Determine the [X, Y] coordinate at the center of the cell enclosing the given text.  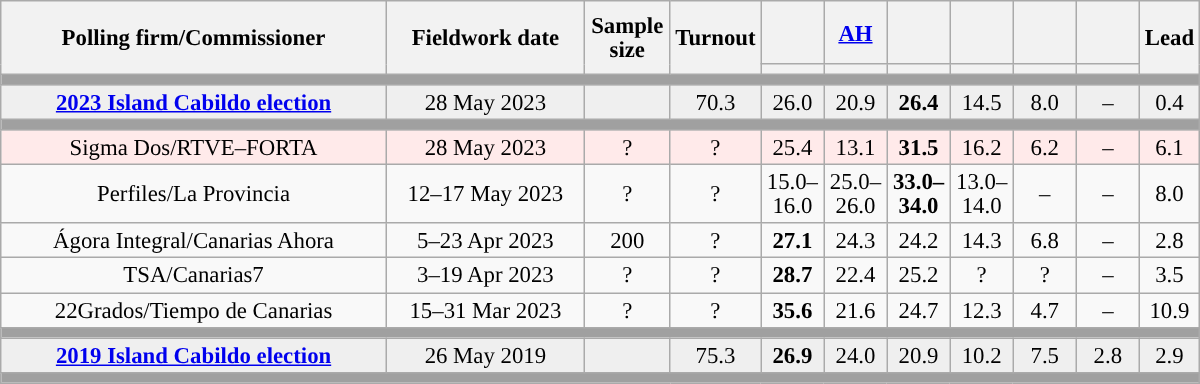
26.9 [792, 356]
TSA/Canarias7 [194, 276]
6.8 [1044, 242]
21.6 [856, 310]
Lead [1169, 38]
22Grados/Tiempo de Canarias [194, 310]
35.6 [792, 310]
26.0 [792, 102]
24.3 [856, 242]
6.2 [1044, 148]
3–19 Apr 2023 [485, 276]
Sigma Dos/RTVE–FORTA [194, 148]
15–31 Mar 2023 [485, 310]
24.2 [918, 242]
33.0–34.0 [918, 194]
14.3 [982, 242]
12.3 [982, 310]
Turnout [716, 38]
25.2 [918, 276]
4.7 [1044, 310]
Perfiles/La Provincia [194, 194]
10.2 [982, 356]
16.2 [982, 148]
12–17 May 2023 [485, 194]
Polling firm/Commissioner [194, 38]
24.0 [856, 356]
26 May 2019 [485, 356]
10.9 [1169, 310]
Sample size [627, 38]
2023 Island Cabildo election [194, 102]
2019 Island Cabildo election [194, 356]
22.4 [856, 276]
5–23 Apr 2023 [485, 242]
75.3 [716, 356]
13.0–14.0 [982, 194]
AH [856, 32]
Ágora Integral/Canarias Ahora [194, 242]
7.5 [1044, 356]
14.5 [982, 102]
13.1 [856, 148]
6.1 [1169, 148]
15.0–16.0 [792, 194]
Fieldwork date [485, 38]
0.4 [1169, 102]
27.1 [792, 242]
3.5 [1169, 276]
31.5 [918, 148]
25.4 [792, 148]
70.3 [716, 102]
2.9 [1169, 356]
200 [627, 242]
25.0–26.0 [856, 194]
28.7 [792, 276]
24.7 [918, 310]
26.4 [918, 102]
